From the cell containing the given text, extract its center point as (X, Y) coordinate. 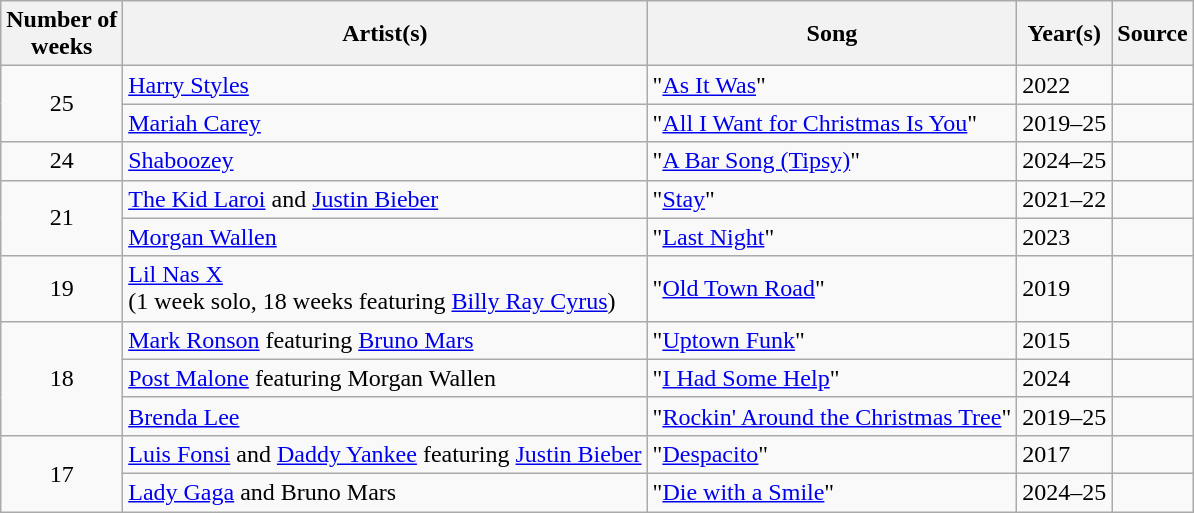
2024 (1064, 378)
19 (62, 288)
"All I Want for Christmas Is You" (832, 123)
Shaboozey (385, 161)
"Despacito" (832, 454)
2019 (1064, 288)
"Stay" (832, 199)
"Die with a Smile" (832, 492)
Lady Gaga and Bruno Mars (385, 492)
2021–22 (1064, 199)
Mark Ronson featuring Bruno Mars (385, 340)
Song (832, 34)
Number of weeks (62, 34)
2017 (1064, 454)
Artist(s) (385, 34)
"Rockin' Around the Christmas Tree" (832, 416)
25 (62, 104)
"Old Town Road" (832, 288)
2022 (1064, 85)
24 (62, 161)
The Kid Laroi and Justin Bieber (385, 199)
Source (1152, 34)
2023 (1064, 237)
18 (62, 378)
"Last Night" (832, 237)
"A Bar Song (Tipsy)" (832, 161)
Year(s) (1064, 34)
"As It Was" (832, 85)
Mariah Carey (385, 123)
17 (62, 473)
Brenda Lee (385, 416)
Lil Nas X (1 week solo, 18 weeks featuring Billy Ray Cyrus) (385, 288)
Luis Fonsi and Daddy Yankee featuring Justin Bieber (385, 454)
"Uptown Funk" (832, 340)
Post Malone featuring Morgan Wallen (385, 378)
Morgan Wallen (385, 237)
2015 (1064, 340)
"I Had Some Help" (832, 378)
Harry Styles (385, 85)
21 (62, 218)
